Provide the (x, y) coordinate of the cell's center where the given text is located.  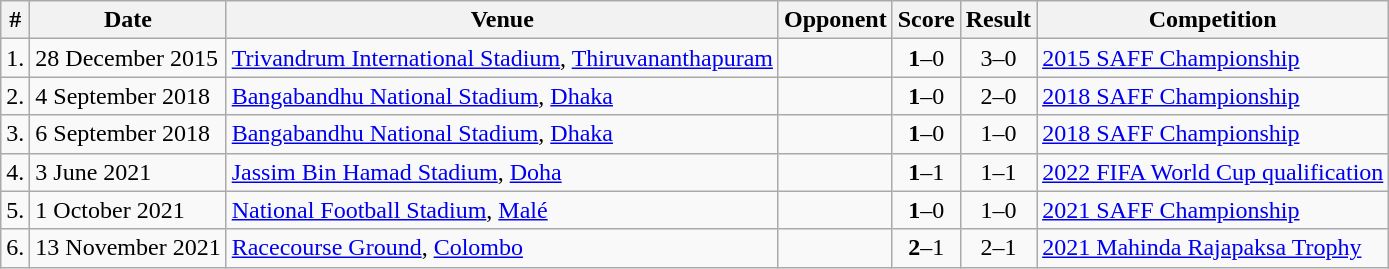
Jassim Bin Hamad Stadium, Doha (502, 172)
Result (998, 20)
4 September 2018 (128, 96)
2015 SAFF Championship (1213, 58)
National Football Stadium, Malé (502, 210)
3 June 2021 (128, 172)
Date (128, 20)
Racecourse Ground, Colombo (502, 248)
# (16, 20)
6 September 2018 (128, 134)
Venue (502, 20)
2–0 (998, 96)
13 November 2021 (128, 248)
3–0 (998, 58)
5. (16, 210)
2021 Mahinda Rajapaksa Trophy (1213, 248)
Trivandrum International Stadium, Thiruvananthapuram (502, 58)
Score (926, 20)
6. (16, 248)
4. (16, 172)
28 December 2015 (128, 58)
Competition (1213, 20)
3. (16, 134)
2021 SAFF Championship (1213, 210)
2. (16, 96)
1. (16, 58)
2022 FIFA World Cup qualification (1213, 172)
1 October 2021 (128, 210)
Opponent (835, 20)
